Detect which cell encompasses the target text, then output its [X, Y] center coordinate. 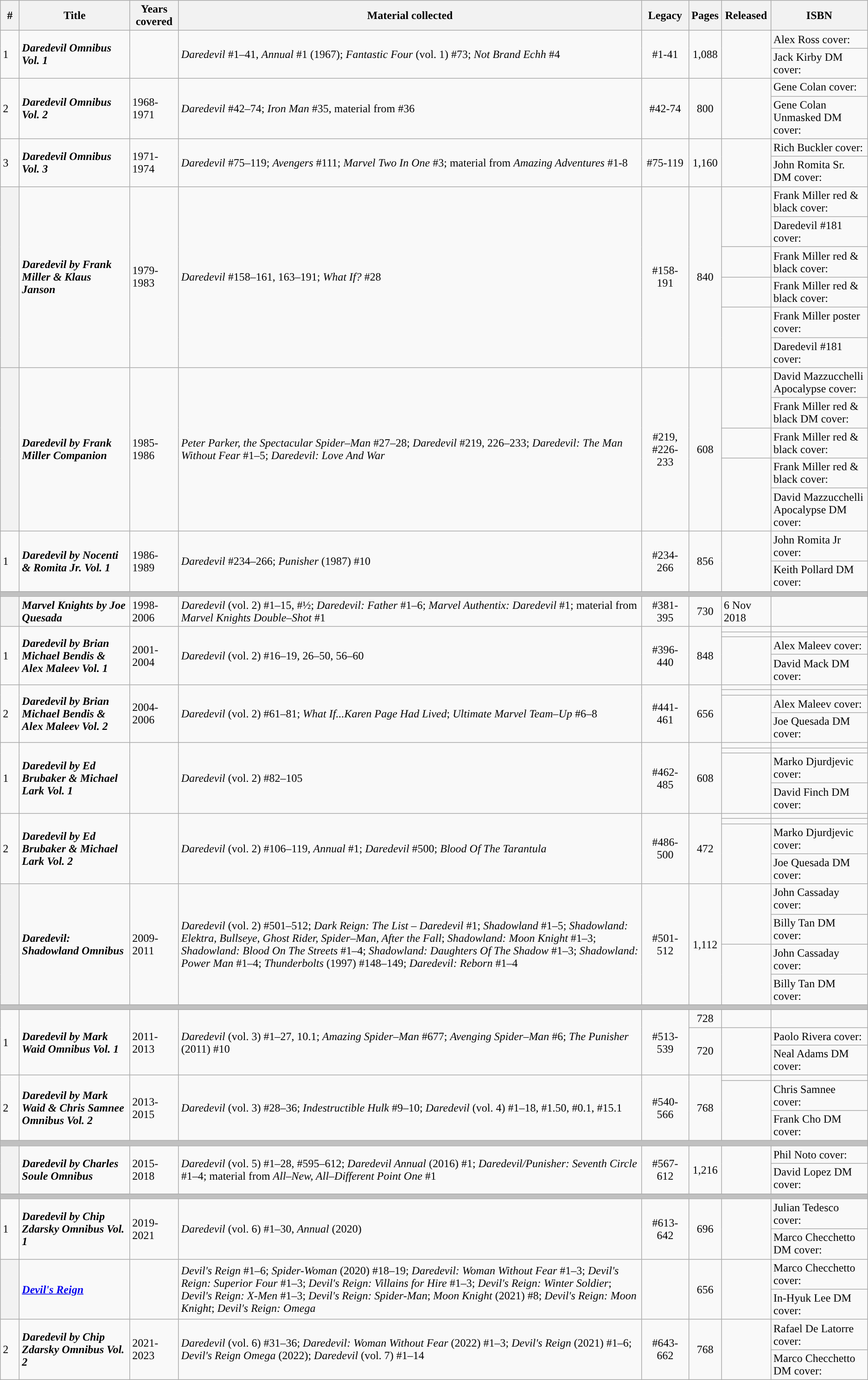
2013-2015 [154, 1108]
Rich Buckler cover: [819, 147]
Devil's Reign [75, 1289]
Frank Miller poster cover: [819, 322]
#234-266 [665, 561]
Daredevil (vol. 2) #16–19, 26–50, 56–60 [410, 656]
Peter Parker, the Spectacular Spider–Man #27–28; Daredevil #219, 226–233; Daredevil: The Man Without Fear #1–5; Daredevil: Love And War [410, 449]
Daredevil Omnibus Vol. 2 [75, 109]
Daredevil by Mark Waid Omnibus Vol. 1 [75, 1042]
Paolo Rivera cover: [819, 1036]
David Lopez DM cover: [819, 1179]
Daredevil by Mark Waid & Chris Samnee Omnibus Vol. 2 [75, 1108]
Phil Noto cover: [819, 1155]
1971-1974 [154, 162]
1,216 [705, 1169]
#513-539 [665, 1042]
#381-395 [665, 611]
Daredevil (vol. 6) #31–36; Daredevil: Woman Without Fear (2022) #1–3; Devil's Reign (2021) #1–6; Devil's Reign Omega (2022); Daredevil (vol. 7) #1–14 [410, 1349]
#219, #226-233 [665, 449]
Daredevil by Nocenti & Romita Jr. Vol. 1 [75, 561]
ISBN [819, 16]
1,088 [705, 55]
1985-1986 [154, 449]
Daredevil by Brian Michael Bendis & Alex Maleev Vol. 2 [75, 713]
#540-566 [665, 1108]
Daredevil #234–266; Punisher (1987) #10 [410, 561]
1968-1971 [154, 109]
#42-74 [665, 109]
2004-2006 [154, 713]
840 [705, 277]
#396-440 [665, 656]
Gene Colan Unmasked DM cover: [819, 117]
John Romita Jr cover: [819, 546]
John Romita Sr. DM cover: [819, 172]
#567-612 [665, 1169]
Daredevil by Charles Soule Omnibus [75, 1169]
Daredevil #1–41, Annual #1 (1967); Fantastic Four (vol. 1) #73; Not Brand Echh #4 [410, 55]
6 Nov 2018 [747, 611]
David Mack DM cover: [819, 670]
Keith Pollard DM cover: [819, 576]
Neal Adams DM cover: [819, 1060]
Daredevil #158–161, 163–191; What If? #28 [410, 277]
Daredevil (vol. 2) #82–105 [410, 778]
Daredevil (vol. 6) #1–30, Annual (2020) [410, 1229]
Frank Cho DM cover: [819, 1126]
3 [10, 162]
2009-2011 [154, 944]
David Mazzucchelli Apocalypse DM cover: [819, 510]
1,112 [705, 944]
Daredevil by Ed Brubaker & Michael Lark Vol. 2 [75, 849]
#441-461 [665, 713]
#643-662 [665, 1349]
#613-642 [665, 1229]
#158-191 [665, 277]
Years covered [154, 16]
Daredevil by Brian Michael Bendis & Alex Maleev Vol. 1 [75, 656]
1998-2006 [154, 611]
Daredevil (vol. 2) #106–119, Annual #1; Daredevil #500; Blood Of The Tarantula [410, 849]
Daredevil (vol. 2) #1–15, #½; Daredevil: Father #1–6; Marvel Authentix: Daredevil #1; material from Marvel Knights Double–Shot #1 [410, 611]
Chris Samnee cover: [819, 1095]
2015-2018 [154, 1169]
Released [747, 16]
Julian Tedesco cover: [819, 1214]
856 [705, 561]
1986-1989 [154, 561]
David Finch DM cover: [819, 799]
Alex Ross cover: [819, 39]
Daredevil #42–74; Iron Man #35, material from #36 [410, 109]
696 [705, 1229]
Jack Kirby DM cover: [819, 63]
Gene Colan cover: [819, 87]
Daredevil: Shadowland Omnibus [75, 944]
Marvel Knights by Joe Quesada [75, 611]
Daredevil by Frank Miller Companion [75, 449]
Daredevil by Ed Brubaker & Michael Lark Vol. 1 [75, 778]
#462-485 [665, 778]
728 [705, 1018]
Daredevil by Chip Zdarsky Omnibus Vol. 1 [75, 1229]
1979-1983 [154, 277]
Daredevil Omnibus Vol. 3 [75, 162]
Daredevil #75–119; Avengers #111; Marvel Two In One #3; material from Amazing Adventures #1-8 [410, 162]
Daredevil by Frank Miller & Klaus Janson [75, 277]
# [10, 16]
Title [75, 16]
Pages [705, 16]
Daredevil Omnibus Vol. 1 [75, 55]
Daredevil (vol. 2) #61–81; What If...Karen Page Had Lived; Ultimate Marvel Team–Up #6–8 [410, 713]
472 [705, 849]
#1-41 [665, 55]
Material collected [410, 16]
800 [705, 109]
848 [705, 656]
Marco Checchetto cover: [819, 1274]
Legacy [665, 16]
720 [705, 1052]
#501-512 [665, 944]
Frank Miller red & black DM cover: [819, 413]
Daredevil (vol. 3) #28–36; Indestructible Hulk #9–10; Daredevil (vol. 4) #1–18, #1.50, #0.1, #15.1 [410, 1108]
2021-2023 [154, 1349]
2019-2021 [154, 1229]
1,160 [705, 162]
730 [705, 611]
David Mazzucchelli Apocalypse cover: [819, 383]
2011-2013 [154, 1042]
In-Hyuk Lee DM cover: [819, 1304]
2001-2004 [154, 656]
#486-500 [665, 849]
Daredevil by Chip Zdarsky Omnibus Vol. 2 [75, 1349]
Rafael De Latorre cover: [819, 1335]
#75-119 [665, 162]
Daredevil (vol. 3) #1–27, 10.1; Amazing Spider–Man #677; Avenging Spider–Man #6; The Punisher (2011) #10 [410, 1042]
